Capture the cell that displays the provided text and extract its (x, y) central coordinate. 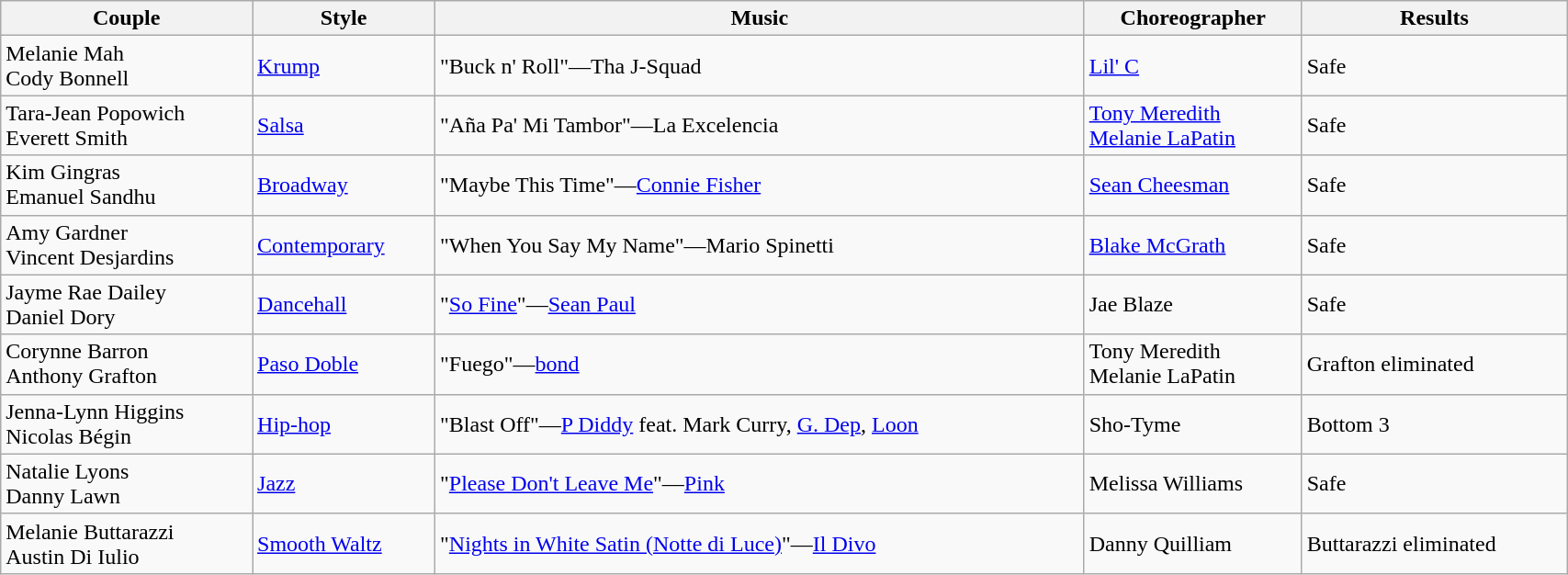
Blake McGrath (1192, 244)
Tara-Jean PopowichEverett Smith (127, 125)
Paso Doble (344, 364)
"When You Say My Name"—Mario Spinetti (759, 244)
Jayme Rae DaileyDaniel Dory (127, 305)
Buttarazzi eliminated (1434, 544)
"Aña Pa' Mi Tambor"—La Excelencia (759, 125)
Choreographer (1192, 18)
Music (759, 18)
Broadway (344, 186)
Krump (344, 66)
Jenna-Lynn HigginsNicolas Bégin (127, 424)
"Please Don't Leave Me"—Pink (759, 483)
Results (1434, 18)
Melanie MahCody Bonnell (127, 66)
Dancehall (344, 305)
"Fuego"—bond (759, 364)
Amy GardnerVincent Desjardins (127, 244)
Melissa Williams (1192, 483)
Style (344, 18)
Contemporary (344, 244)
Danny Quilliam (1192, 544)
"Nights in White Satin (Notte di Luce)"—Il Divo (759, 544)
Sho-Tyme (1192, 424)
"Blast Off"—P Diddy feat. Mark Curry, G. Dep, Loon (759, 424)
Bottom 3 (1434, 424)
Melanie ButtarazziAustin Di Iulio (127, 544)
Smooth Waltz (344, 544)
Couple (127, 18)
Jazz (344, 483)
Lil' C (1192, 66)
"Maybe This Time"—Connie Fisher (759, 186)
Hip-hop (344, 424)
Sean Cheesman (1192, 186)
Kim GingrasEmanuel Sandhu (127, 186)
"Buck n' Roll"—Tha J-Squad (759, 66)
"So Fine"—Sean Paul (759, 305)
Natalie LyonsDanny Lawn (127, 483)
Salsa (344, 125)
Jae Blaze (1192, 305)
Corynne BarronAnthony Grafton (127, 364)
Grafton eliminated (1434, 364)
